Return the [x, y] coordinate for the center point of the cell that contains the specified text.  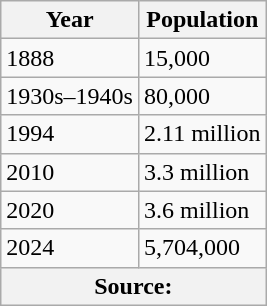
2024 [70, 248]
3.3 million [202, 172]
Source: [134, 286]
80,000 [202, 96]
1994 [70, 134]
3.6 million [202, 210]
1930s–1940s [70, 96]
15,000 [202, 58]
2.11 million [202, 134]
1888 [70, 58]
2010 [70, 172]
2020 [70, 210]
Population [202, 20]
5,704,000 [202, 248]
Year [70, 20]
